Identify which cell holds the provided text, then report its (X, Y) central coordinate. 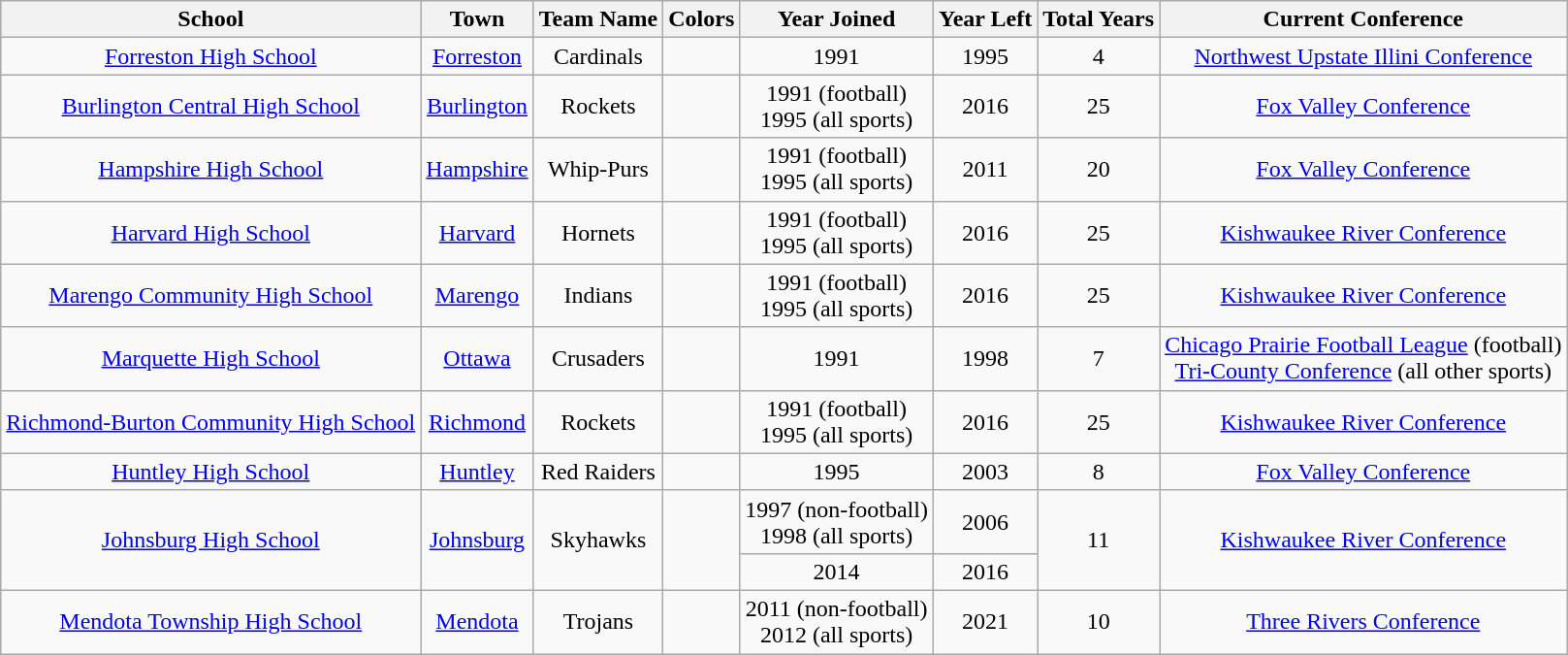
7 (1099, 359)
Red Raiders (598, 472)
Marengo Community High School (211, 295)
School (211, 19)
Hornets (598, 233)
Whip-Purs (598, 169)
Harvard (477, 233)
1998 (985, 359)
Town (477, 19)
2021 (985, 621)
Hampshire High School (211, 169)
Forreston High School (211, 56)
1997 (non-football)1998 (all sports) (837, 522)
Hampshire (477, 169)
Year Joined (837, 19)
Mendota (477, 621)
Huntley High School (211, 472)
Burlington Central High School (211, 107)
Indians (598, 295)
8 (1099, 472)
Marengo (477, 295)
Crusaders (598, 359)
Forreston (477, 56)
Team Name (598, 19)
Johnsburg (477, 540)
10 (1099, 621)
2014 (837, 572)
Skyhawks (598, 540)
Total Years (1099, 19)
Richmond (477, 421)
Huntley (477, 472)
Harvard High School (211, 233)
Johnsburg High School (211, 540)
Three Rivers Conference (1363, 621)
2003 (985, 472)
11 (1099, 540)
Richmond-Burton Community High School (211, 421)
2011 (non-football)2012 (all sports) (837, 621)
Trojans (598, 621)
2006 (985, 522)
Burlington (477, 107)
Marquette High School (211, 359)
Year Left (985, 19)
Colors (702, 19)
20 (1099, 169)
Ottawa (477, 359)
Mendota Township High School (211, 621)
Chicago Prairie Football League (football)Tri-County Conference (all other sports) (1363, 359)
Cardinals (598, 56)
2011 (985, 169)
Current Conference (1363, 19)
Northwest Upstate Illini Conference (1363, 56)
4 (1099, 56)
